Return [x, y] of the center of cell containing provided text 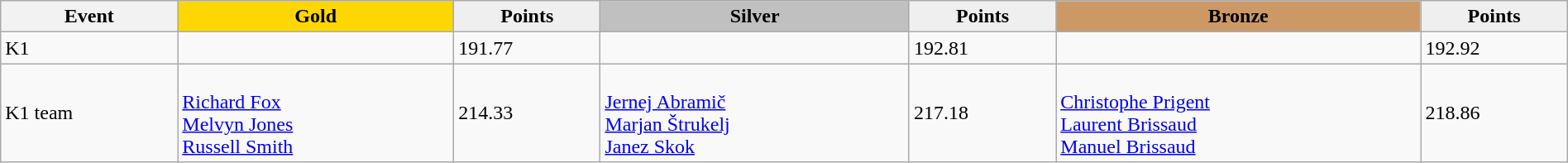
192.81 [982, 48]
214.33 [528, 113]
K1 team [89, 113]
K1 [89, 48]
Silver [755, 17]
Christophe PrigentLaurent BrissaudManuel Brissaud [1239, 113]
217.18 [982, 113]
Event [89, 17]
192.92 [1494, 48]
Gold [316, 17]
191.77 [528, 48]
Bronze [1239, 17]
218.86 [1494, 113]
Jernej AbramičMarjan ŠtrukeljJanez Skok [755, 113]
Richard FoxMelvyn JonesRussell Smith [316, 113]
